Identify which cell holds the provided text, then report its [x, y] central coordinate. 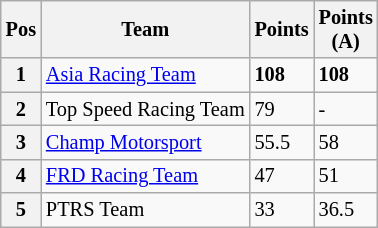
Champ Motorsport [146, 142]
Points [282, 29]
Top Speed Racing Team [146, 109]
FRD Racing Team [146, 176]
Points(A) [346, 29]
2 [21, 109]
4 [21, 176]
1 [21, 75]
- [346, 109]
47 [282, 176]
Asia Racing Team [146, 75]
79 [282, 109]
Team [146, 29]
58 [346, 142]
36.5 [346, 210]
33 [282, 210]
5 [21, 210]
3 [21, 142]
51 [346, 176]
55.5 [282, 142]
PTRS Team [146, 210]
Pos [21, 29]
